Pinpoint the cell where the given text exists, returning its (x, y) midpoint coordinate. 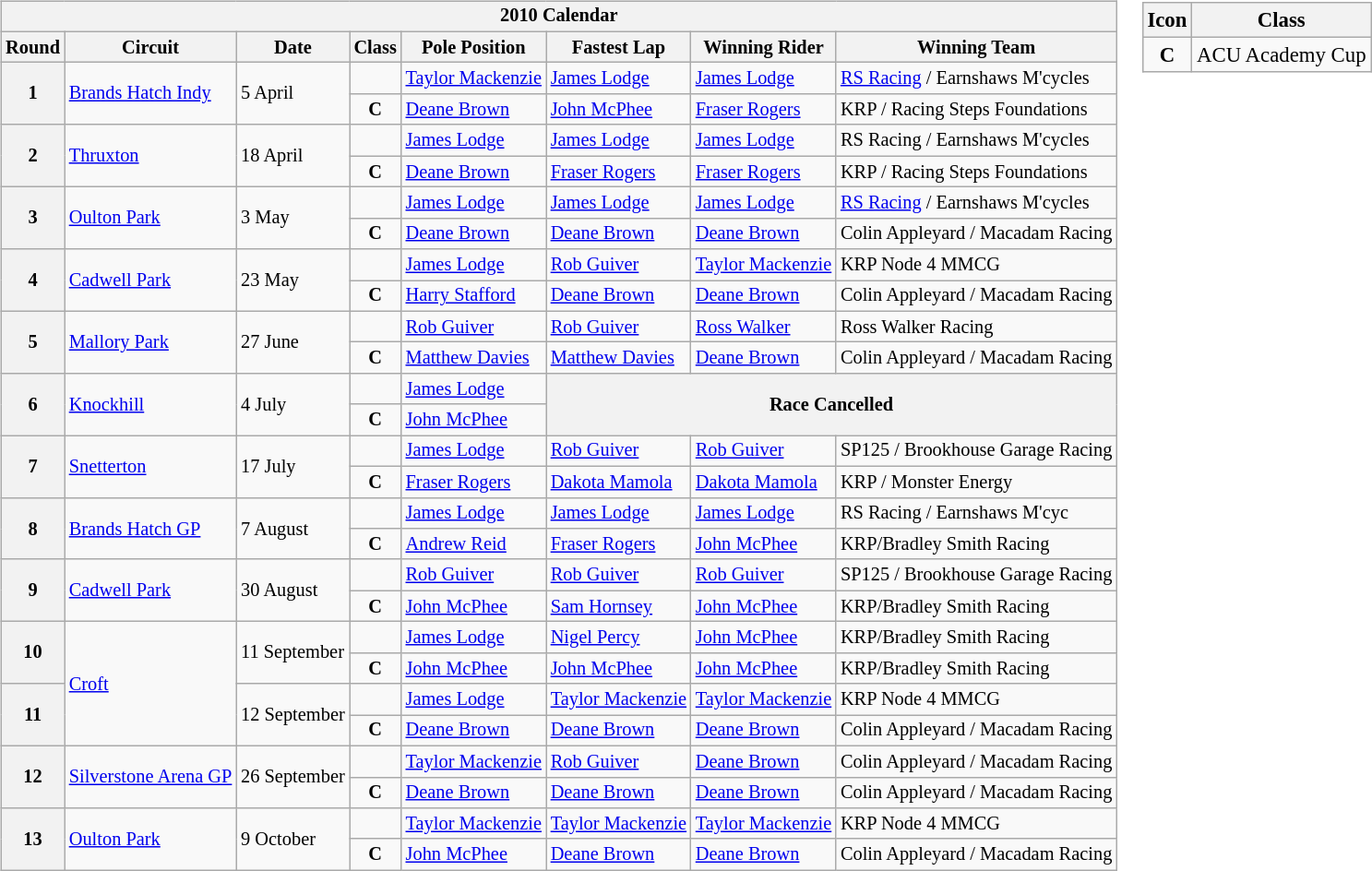
8 (33, 528)
2010 Calendar (559, 17)
6 (33, 404)
4 (33, 280)
ACU Academy Cup (1282, 55)
13 (33, 840)
23 May (292, 280)
Brands Hatch Indy (150, 94)
Winning Rider (764, 47)
9 (33, 591)
Nigel Percy (618, 638)
Mallory Park (150, 341)
Ross Walker (764, 327)
7 (33, 467)
Andrew Reid (474, 544)
4 July (292, 404)
Brands Hatch GP (150, 528)
17 July (292, 467)
Croft (150, 685)
Harry Stafford (474, 296)
12 September (292, 714)
9 October (292, 840)
3 May (292, 218)
2 (33, 155)
1 (33, 94)
11 (33, 714)
30 August (292, 591)
27 June (292, 341)
5 (33, 341)
7 August (292, 528)
3 (33, 218)
Thruxton (150, 155)
Ross Walker Racing (976, 327)
Snetterton (150, 467)
5 April (292, 94)
Fastest Lap (618, 47)
10 (33, 653)
KRP / Monster Energy (976, 482)
Winning Team (976, 47)
Pole Position (474, 47)
18 April (292, 155)
Round (33, 47)
26 September (292, 777)
11 September (292, 653)
12 (33, 777)
Date (292, 47)
Icon (1167, 20)
Circuit (150, 47)
Sam Hornsey (618, 606)
RS Racing / Earnshaws M'cyc (976, 513)
Silverstone Arena GP (150, 777)
Knockhill (150, 404)
Race Cancelled (831, 404)
